Return the [X, Y] coordinate for the center point of the cell that contains the specified text.  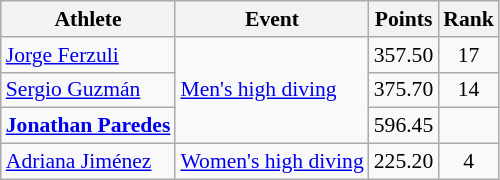
596.45 [404, 126]
Sergio Guzmán [88, 90]
Points [404, 19]
Jorge Ferzuli [88, 55]
Event [272, 19]
4 [468, 162]
Women's high diving [272, 162]
Rank [468, 19]
Athlete [88, 19]
Men's high diving [272, 90]
14 [468, 90]
375.70 [404, 90]
Adriana Jiménez [88, 162]
17 [468, 55]
Jonathan Paredes [88, 126]
225.20 [404, 162]
357.50 [404, 55]
